Extract the [X, Y] coordinate from the center of the cell holding the provided text.  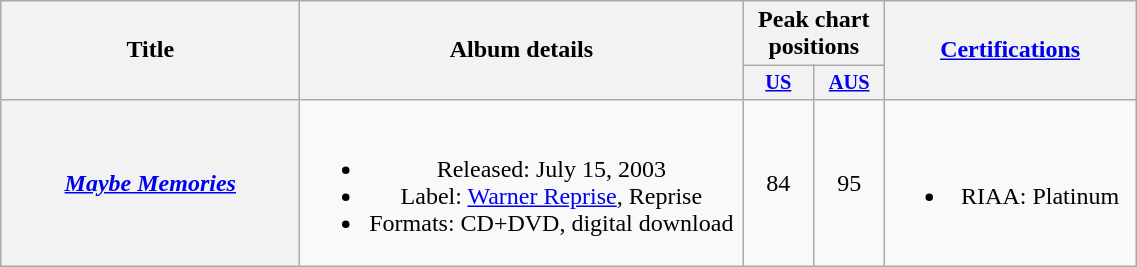
AUS [850, 83]
Certifications [1010, 50]
Maybe Memories [150, 182]
Peak chart positions [814, 34]
Title [150, 50]
US [778, 83]
Album details [522, 50]
84 [778, 182]
RIAA: Platinum [1010, 182]
Released: July 15, 2003 Label: Warner Reprise, RepriseFormats: CD+DVD, digital download [522, 182]
95 [850, 182]
